Detect which cell encompasses the target text, then output its [X, Y] center coordinate. 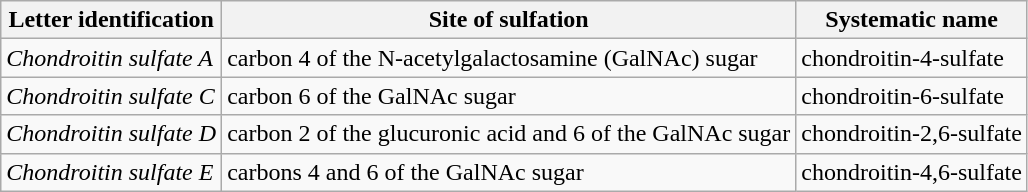
carbon 4 of the N-acetylgalactosamine (GalNAc) sugar [509, 58]
chondroitin-6-sulfate [912, 96]
Letter identification [112, 20]
carbon 6 of the GalNAc sugar [509, 96]
chondroitin-2,6-sulfate [912, 134]
Chondroitin sulfate D [112, 134]
Site of sulfation [509, 20]
Chondroitin sulfate A [112, 58]
Systematic name [912, 20]
Chondroitin sulfate E [112, 172]
chondroitin-4-sulfate [912, 58]
chondroitin-4,6-sulfate [912, 172]
carbons 4 and 6 of the GalNAc sugar [509, 172]
carbon 2 of the glucuronic acid and 6 of the GalNAc sugar [509, 134]
Chondroitin sulfate C [112, 96]
